Capture the cell that displays the provided text and extract its [X, Y] central coordinate. 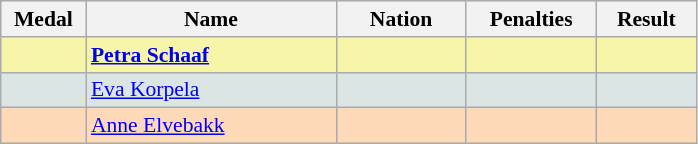
Anne Elvebakk [211, 126]
Name [211, 19]
Medal [44, 19]
Penalties [531, 19]
Result [646, 19]
Petra Schaaf [211, 55]
Eva Korpela [211, 90]
Nation [401, 19]
